Detect which cell encompasses the target text, then output its (x, y) center coordinate. 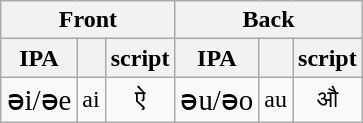
ai (91, 100)
əu/əo (217, 100)
au (276, 100)
Front (88, 20)
ऐ (140, 100)
əi/əe (39, 100)
औ (328, 100)
Back (268, 20)
